From the cell containing the given text, extract its center point as [x, y] coordinate. 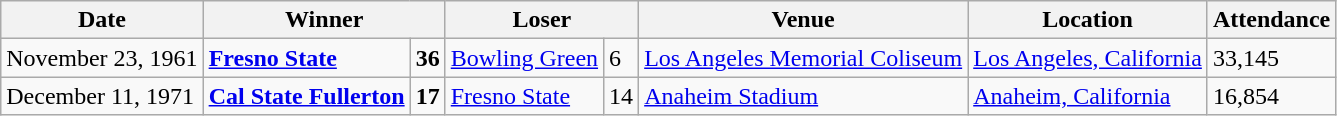
Winner [324, 20]
33,145 [1271, 58]
Date [102, 20]
Cal State Fullerton [306, 96]
Loser [542, 20]
Los Angeles, California [1088, 58]
Los Angeles Memorial Coliseum [804, 58]
16,854 [1271, 96]
Attendance [1271, 20]
Anaheim Stadium [804, 96]
Bowling Green [524, 58]
6 [622, 58]
17 [428, 96]
36 [428, 58]
14 [622, 96]
Location [1088, 20]
November 23, 1961 [102, 58]
December 11, 1971 [102, 96]
Anaheim, California [1088, 96]
Venue [804, 20]
